For the text-containing cell, return its midpoint in [x, y] coordinate format. 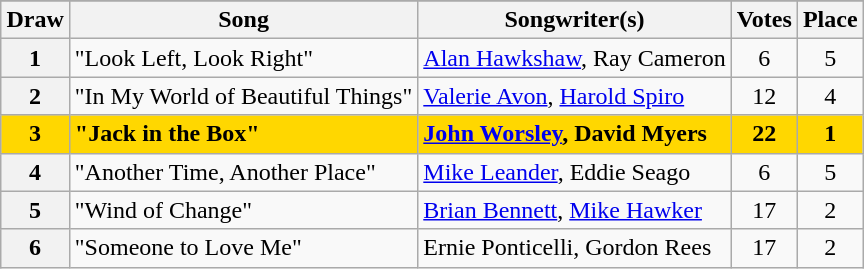
"In My World of Beautiful Things" [243, 96]
"Another Time, Another Place" [243, 172]
12 [764, 96]
John Worsley, David Myers [574, 134]
22 [764, 134]
Place [830, 20]
Songwriter(s) [574, 20]
Mike Leander, Eddie Seago [574, 172]
"Someone to Love Me" [243, 248]
"Look Left, Look Right" [243, 58]
Draw [35, 20]
Votes [764, 20]
"Jack in the Box" [243, 134]
Valerie Avon, Harold Spiro [574, 96]
Alan Hawkshaw, Ray Cameron [574, 58]
Song [243, 20]
Brian Bennett, Mike Hawker [574, 210]
"Wind of Change" [243, 210]
Ernie Ponticelli, Gordon Rees [574, 248]
3 [35, 134]
